Pinpoint the cell where the given text exists, returning its (X, Y) midpoint coordinate. 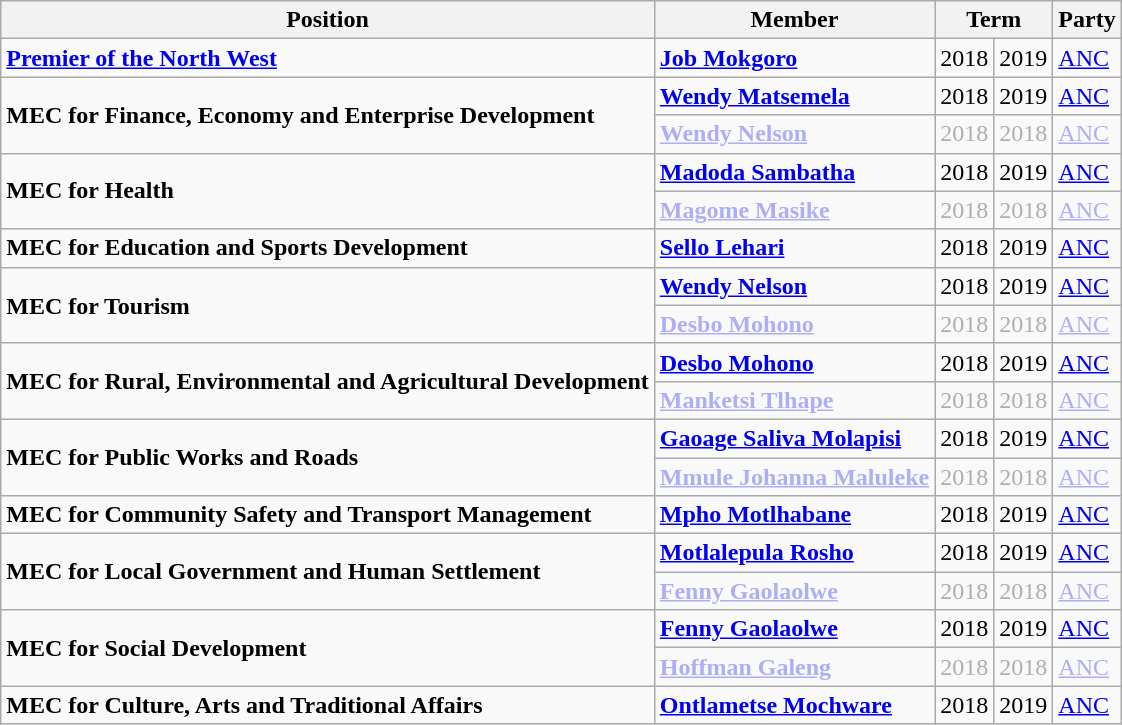
Motlalepula Rosho (794, 553)
Ontlametse Mochware (794, 705)
MEC for Social Development (328, 648)
MEC for Education and Sports Development (328, 248)
Hoffman Galeng (794, 667)
Term (994, 20)
MEC for Community Safety and Transport Management (328, 515)
MEC for Tourism (328, 305)
Manketsi Tlhape (794, 400)
Mmule Johanna Maluleke (794, 477)
Mpho Motlhabane (794, 515)
Magome Masike (794, 210)
Job Mokgoro (794, 58)
Party (1087, 20)
MEC for Public Works and Roads (328, 457)
MEC for Local Government and Human Settlement (328, 572)
Position (328, 20)
Gaoage Saliva Molapisi (794, 438)
Sello Lehari (794, 248)
Premier of the North West (328, 58)
MEC for Health (328, 191)
MEC for Culture, Arts and Traditional Affairs (328, 705)
Wendy Matsemela (794, 96)
MEC for Finance, Economy and Enterprise Development (328, 115)
MEC for Rural, Environmental and Agricultural Development (328, 381)
Madoda Sambatha (794, 172)
Member (794, 20)
